Extract the (X, Y) coordinate from the center of the cell holding the provided text.  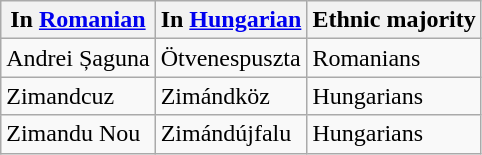
Zimandcuz (78, 96)
In Hungarian (231, 20)
Ötvenespuszta (231, 58)
In Romanian (78, 20)
Romanians (394, 58)
Zimándújfalu (231, 134)
Ethnic majority (394, 20)
Zimandu Nou (78, 134)
Andrei Șaguna (78, 58)
Zimándköz (231, 96)
